Search for the cell housing the specified text and yield its [x, y] center coordinate. 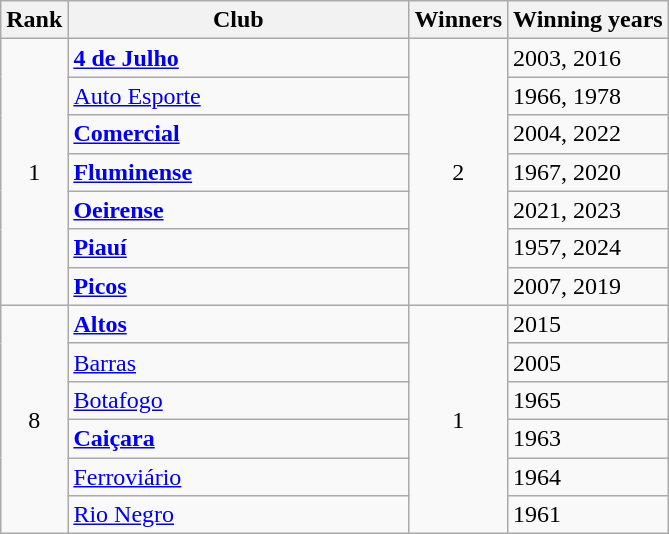
Ferroviário [238, 477]
Winners [458, 20]
1963 [588, 438]
2021, 2023 [588, 210]
2007, 2019 [588, 286]
Altos [238, 324]
Picos [238, 286]
2015 [588, 324]
2003, 2016 [588, 58]
2005 [588, 362]
1966, 1978 [588, 96]
2004, 2022 [588, 134]
Fluminense [238, 172]
Comercial [238, 134]
1965 [588, 400]
Club [238, 20]
Rio Negro [238, 515]
Rank [34, 20]
Auto Esporte [238, 96]
1964 [588, 477]
4 de Julho [238, 58]
Caiçara [238, 438]
1961 [588, 515]
Winning years [588, 20]
Botafogo [238, 400]
Piauí [238, 248]
8 [34, 419]
1957, 2024 [588, 248]
Barras [238, 362]
Oeirense [238, 210]
1967, 2020 [588, 172]
2 [458, 172]
